Extract the (x, y) coordinate from the center of the cell holding the provided text.  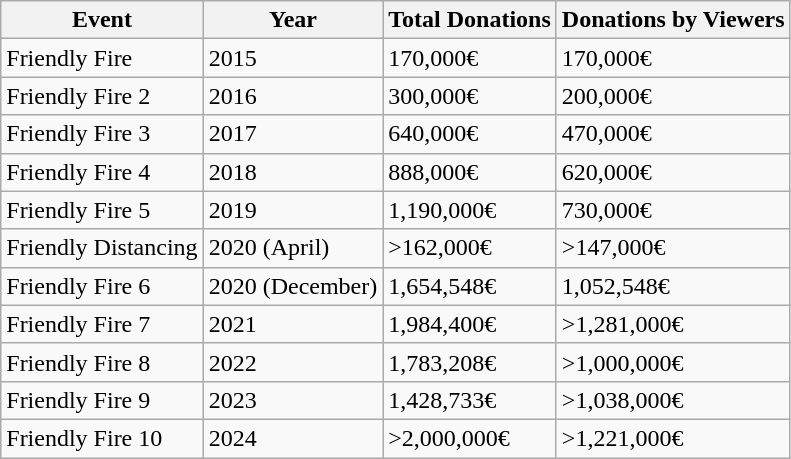
2020 (December) (293, 286)
2019 (293, 210)
>1,038,000€ (673, 400)
Friendly Fire 5 (102, 210)
Friendly Distancing (102, 248)
470,000€ (673, 134)
Event (102, 20)
640,000€ (470, 134)
2017 (293, 134)
Year (293, 20)
Friendly Fire 7 (102, 324)
2018 (293, 172)
1,783,208€ (470, 362)
Friendly Fire 6 (102, 286)
>1,000,000€ (673, 362)
Friendly Fire (102, 58)
1,052,548€ (673, 286)
Friendly Fire 8 (102, 362)
1,984,400€ (470, 324)
>1,221,000€ (673, 438)
2020 (April) (293, 248)
Friendly Fire 3 (102, 134)
>1,281,000€ (673, 324)
>147,000€ (673, 248)
Friendly Fire 10 (102, 438)
2023 (293, 400)
1,654,548€ (470, 286)
730,000€ (673, 210)
300,000€ (470, 96)
Friendly Fire 4 (102, 172)
Friendly Fire 9 (102, 400)
1,190,000€ (470, 210)
2021 (293, 324)
Friendly Fire 2 (102, 96)
>162,000€ (470, 248)
2015 (293, 58)
888,000€ (470, 172)
2016 (293, 96)
620,000€ (673, 172)
>2,000,000€ (470, 438)
Total Donations (470, 20)
Donations by Viewers (673, 20)
200,000€ (673, 96)
2024 (293, 438)
1,428,733€ (470, 400)
2022 (293, 362)
